Scan for the cell matching the given text and deliver its (X, Y) coordinate at center. 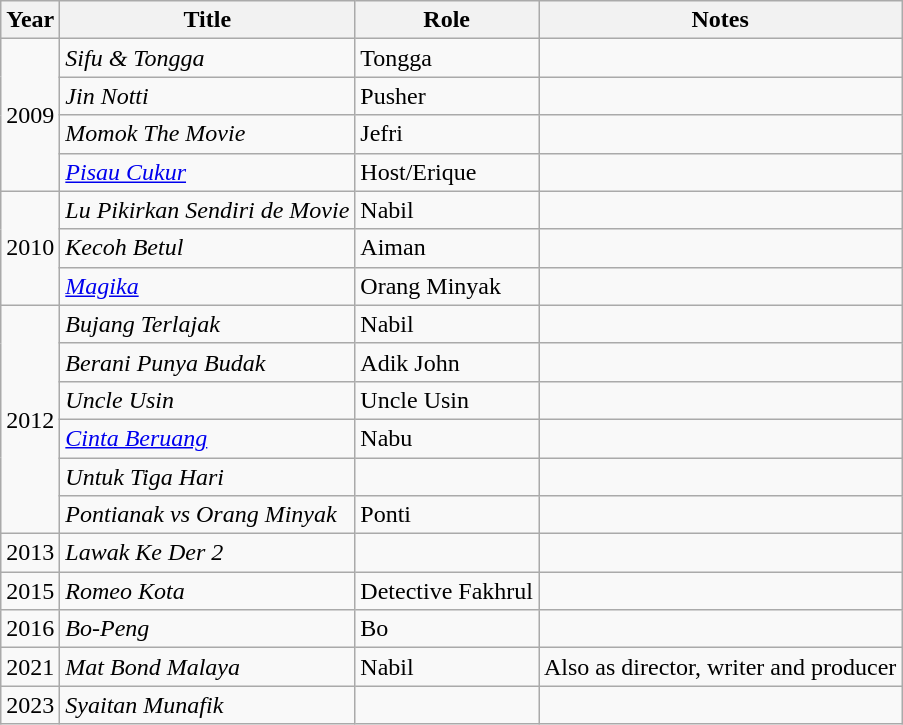
Kecoh Betul (208, 248)
Also as director, writer and producer (720, 667)
2023 (30, 705)
Detective Fakhrul (447, 591)
Sifu & Tongga (208, 58)
2012 (30, 419)
Title (208, 20)
Host/Erique (447, 172)
Bo-Peng (208, 629)
2016 (30, 629)
Year (30, 20)
Untuk Tiga Hari (208, 477)
Bujang Terlajak (208, 324)
Role (447, 20)
Pusher (447, 96)
Lawak Ke Der 2 (208, 553)
Syaitan Munafik (208, 705)
2013 (30, 553)
2010 (30, 248)
Pontianak vs Orang Minyak (208, 515)
Bo (447, 629)
Lu Pikirkan Sendiri de Movie (208, 210)
Notes (720, 20)
Nabu (447, 438)
Tongga (447, 58)
Magika (208, 286)
2015 (30, 591)
2021 (30, 667)
Pisau Cukur (208, 172)
Cinta Beruang (208, 438)
Berani Punya Budak (208, 362)
Momok The Movie (208, 134)
Jefri (447, 134)
Romeo Kota (208, 591)
Aiman (447, 248)
Jin Notti (208, 96)
Ponti (447, 515)
Mat Bond Malaya (208, 667)
Orang Minyak (447, 286)
2009 (30, 115)
Adik John (447, 362)
